Pinpoint the cell where the given text exists, returning its [x, y] midpoint coordinate. 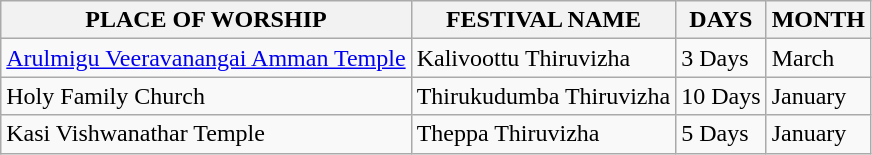
March [818, 58]
5 Days [721, 134]
Thirukudumba Thiruvizha [544, 96]
3 Days [721, 58]
Holy Family Church [206, 96]
Kalivoottu Thiruvizha [544, 58]
FESTIVAL NAME [544, 20]
PLACE OF WORSHIP [206, 20]
Theppa Thiruvizha [544, 134]
Arulmigu Veeravanangai Amman Temple [206, 58]
10 Days [721, 96]
Kasi Vishwanathar Temple [206, 134]
DAYS [721, 20]
MONTH [818, 20]
